Output the (x, y) coordinate of the center of the cell containing the given text.  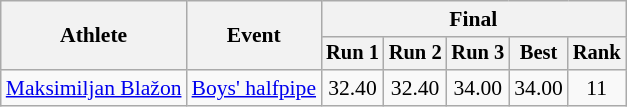
Athlete (94, 36)
11 (597, 88)
Final (473, 19)
Rank (597, 54)
Maksimiljan Blažon (94, 88)
Best (538, 54)
Run 1 (352, 54)
Run 3 (478, 54)
Event (254, 36)
Run 2 (416, 54)
Boys' halfpipe (254, 88)
